Scan for the cell matching the given text and deliver its [X, Y] coordinate at center. 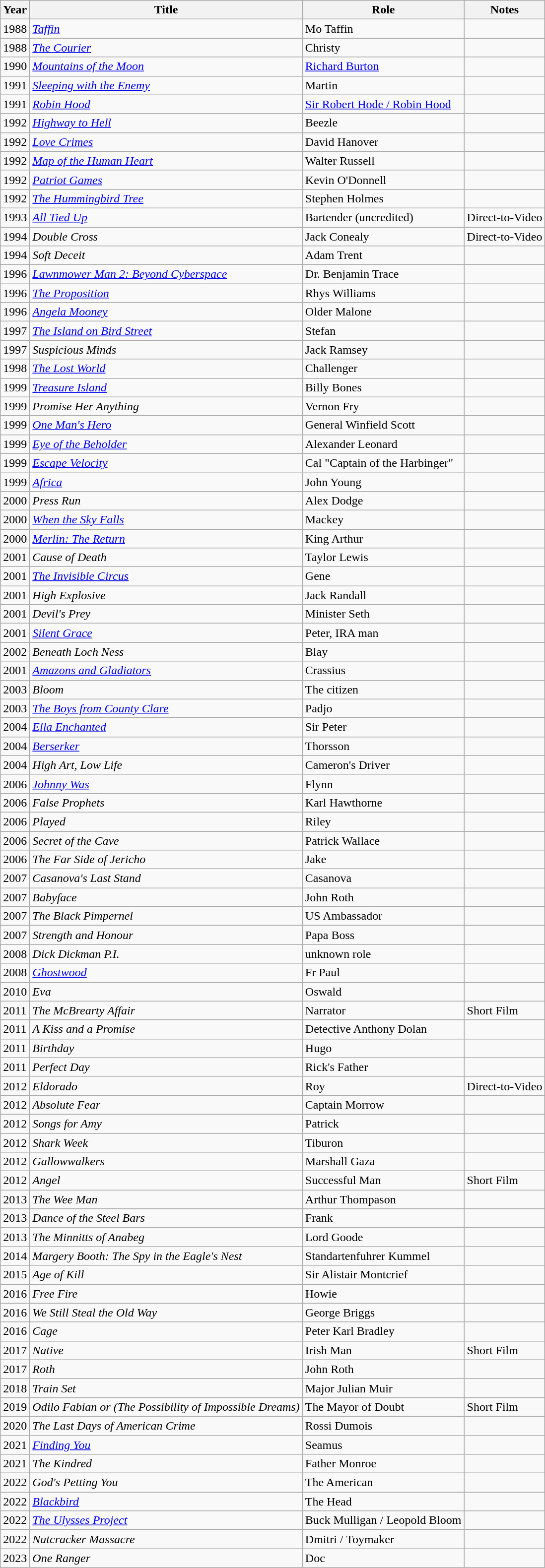
Songs for Amy [166, 1124]
The McBrearty Affair [166, 1010]
Angela Mooney [166, 312]
Blay [383, 652]
Strength and Honour [166, 935]
Odilo Fabian or (The Possibility of Impossible Dreams) [166, 1407]
General Winfield Scott [383, 425]
Rhys Williams [383, 293]
Nutcracker Massacre [166, 1539]
Jack Randall [383, 595]
Vernon Fry [383, 406]
Absolute Fear [166, 1105]
Love Crimes [166, 142]
Merlin: The Return [166, 538]
High Explosive [166, 595]
Martin [383, 85]
Robin Hood [166, 104]
The Island on Bird Street [166, 331]
Babyface [166, 897]
Bartender (uncredited) [383, 217]
Cause of Death [166, 558]
God's Petting You [166, 1483]
The Last Days of American Crime [166, 1426]
Successful Man [383, 1181]
Age of Kill [166, 1275]
2015 [15, 1275]
Sir Robert Hode / Robin Hood [383, 104]
Native [166, 1350]
Richard Burton [383, 66]
Eva [166, 992]
Angel [166, 1181]
Silent Grace [166, 633]
The American [383, 1483]
Jack Ramsey [383, 350]
Cal "Captain of the Harbinger" [383, 463]
The Kindred [166, 1464]
Sir Alistair Montcrief [383, 1275]
Highway to Hell [166, 123]
Christy [383, 48]
2002 [15, 652]
All Tied Up [166, 217]
Rossi Dumois [383, 1426]
Patrick Wallace [383, 841]
Marshall Gaza [383, 1162]
unknown role [383, 954]
US Ambassador [383, 916]
Dmitri / Toymaker [383, 1539]
Tiburon [383, 1142]
Jack Conealy [383, 237]
The Boys from County Clare [166, 708]
Narrator [383, 1010]
Johnny Was [166, 784]
The Black Pimpernel [166, 916]
The Courier [166, 48]
Karl Hawthorne [383, 803]
Billy Bones [383, 387]
Howie [383, 1294]
Africa [166, 482]
Older Malone [383, 312]
The Mayor of Doubt [383, 1407]
Roth [166, 1369]
Stefan [383, 331]
Lawnmower Man 2: Beyond Cyberspace [166, 274]
Patrick [383, 1124]
Bloom [166, 690]
Suspicious Minds [166, 350]
Ghostwood [166, 973]
Eldorado [166, 1086]
2020 [15, 1426]
Perfect Day [166, 1067]
Walter Russell [383, 161]
Detective Anthony Dolan [383, 1029]
False Prophets [166, 803]
Father Monroe [383, 1464]
Title [166, 10]
Sleeping with the Enemy [166, 85]
Major Julian Muir [383, 1388]
Taylor Lewis [383, 558]
Rick's Father [383, 1067]
1993 [15, 217]
1998 [15, 369]
The Proposition [166, 293]
Ella Enchanted [166, 727]
Doc [383, 1558]
Cameron's Driver [383, 765]
2019 [15, 1407]
Beezle [383, 123]
Kevin O'Donnell [383, 180]
Cage [166, 1331]
Casanova [383, 878]
Gallowwalkers [166, 1162]
Map of the Human Heart [166, 161]
A Kiss and a Promise [166, 1029]
Finding You [166, 1445]
Promise Her Anything [166, 406]
Lord Goode [383, 1237]
Eye of the Beholder [166, 444]
Papa Boss [383, 935]
The Wee Man [166, 1199]
Peter, IRA man [383, 633]
Riley [383, 821]
Taffin [166, 29]
Jake [383, 860]
One Ranger [166, 1558]
George Briggs [383, 1313]
Padjo [383, 708]
Captain Morrow [383, 1105]
Roy [383, 1086]
Dance of the Steel Bars [166, 1218]
One Man's Hero [166, 425]
Seamus [383, 1445]
The Invisible Circus [166, 576]
Amazons and Gladiators [166, 671]
John Young [383, 482]
Flynn [383, 784]
The Hummingbird Tree [166, 198]
Thorsson [383, 746]
Devil's Prey [166, 614]
The Lost World [166, 369]
2010 [15, 992]
Beneath Loch Ness [166, 652]
Berserker [166, 746]
Oswald [383, 992]
High Art, Low Life [166, 765]
David Hanover [383, 142]
1990 [15, 66]
Minister Seth [383, 614]
Challenger [383, 369]
Peter Karl Bradley [383, 1331]
Played [166, 821]
Margery Booth: The Spy in the Eagle's Nest [166, 1256]
Secret of the Cave [166, 841]
Mountains of the Moon [166, 66]
Treasure Island [166, 387]
2014 [15, 1256]
Casanova's Last Stand [166, 878]
Dick Dickman P.I. [166, 954]
King Arthur [383, 538]
Alexander Leonard [383, 444]
Hugo [383, 1048]
Shark Week [166, 1142]
Birthday [166, 1048]
Irish Man [383, 1350]
Soft Deceit [166, 255]
The citizen [383, 690]
Escape Velocity [166, 463]
Blackbird [166, 1502]
Mackey [383, 519]
We Still Steal the Old Way [166, 1313]
Patriot Games [166, 180]
Train Set [166, 1388]
Notes [504, 10]
Free Fire [166, 1294]
Stephen Holmes [383, 198]
2018 [15, 1388]
The Far Side of Jericho [166, 860]
Adam Trent [383, 255]
The Head [383, 1502]
Mo Taffin [383, 29]
Year [15, 10]
When the Sky Falls [166, 519]
Buck Mulligan / Leopold Bloom [383, 1520]
Double Cross [166, 237]
Frank [383, 1218]
The Minnitts of Anabeg [166, 1237]
2023 [15, 1558]
The Ulysses Project [166, 1520]
Crassius [383, 671]
Gene [383, 576]
Standartenfuhrer Kummel [383, 1256]
Alex Dodge [383, 501]
Fr Paul [383, 973]
Sir Peter [383, 727]
Press Run [166, 501]
Role [383, 10]
Dr. Benjamin Trace [383, 274]
Arthur Thompason [383, 1199]
